Scan for the cell matching the given text and deliver its (X, Y) coordinate at center. 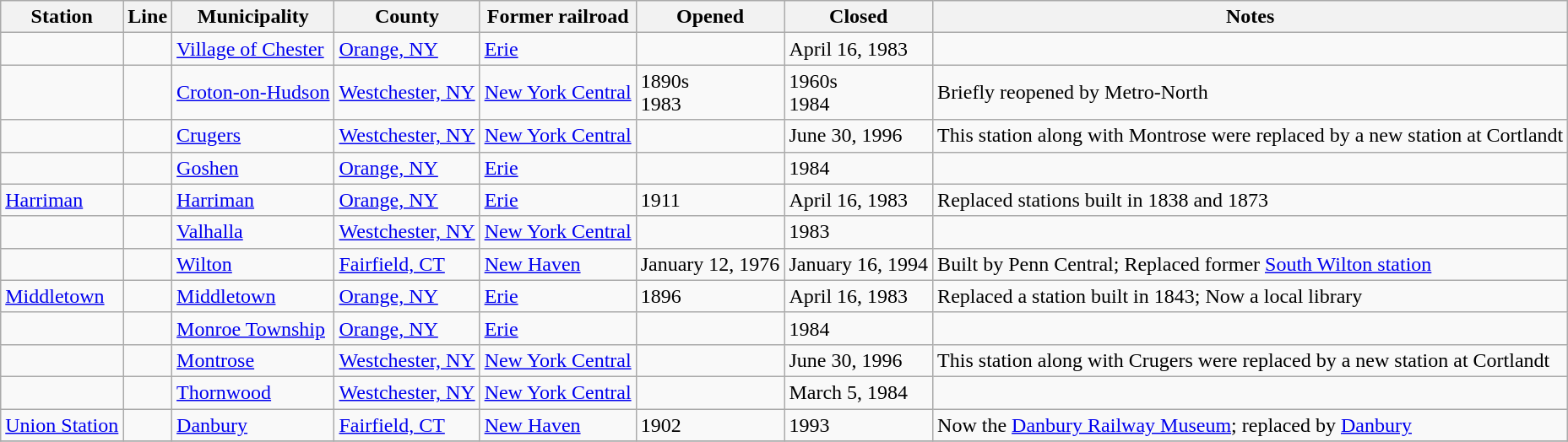
Former railroad (557, 17)
1902 (710, 424)
Replaced a station built in 1843; Now a local library (1251, 296)
1896 (710, 296)
Valhalla (253, 232)
Montrose (253, 360)
March 5, 1984 (859, 392)
Thornwood (253, 392)
Station (62, 17)
Monroe Township (253, 328)
January 16, 1994 (859, 264)
County (407, 17)
This station along with Crugers were replaced by a new station at Cortlandt (1251, 360)
Village of Chester (253, 49)
1890s1983 (710, 93)
Closed (859, 17)
Built by Penn Central; Replaced former South Wilton station (1251, 264)
Municipality (253, 17)
Danbury (253, 424)
Crugers (253, 136)
Now the Danbury Railway Museum; replaced by Danbury (1251, 424)
Goshen (253, 168)
Opened (710, 17)
Union Station (62, 424)
1960s1984 (859, 93)
This station along with Montrose were replaced by a new station at Cortlandt (1251, 136)
Croton-on-Hudson (253, 93)
1983 (859, 232)
Notes (1251, 17)
Wilton (253, 264)
1911 (710, 200)
1993 (859, 424)
Briefly reopened by Metro-North (1251, 93)
Line (148, 17)
Replaced stations built in 1838 and 1873 (1251, 200)
January 12, 1976 (710, 264)
